Pinpoint the cell where the given text exists, returning its (X, Y) midpoint coordinate. 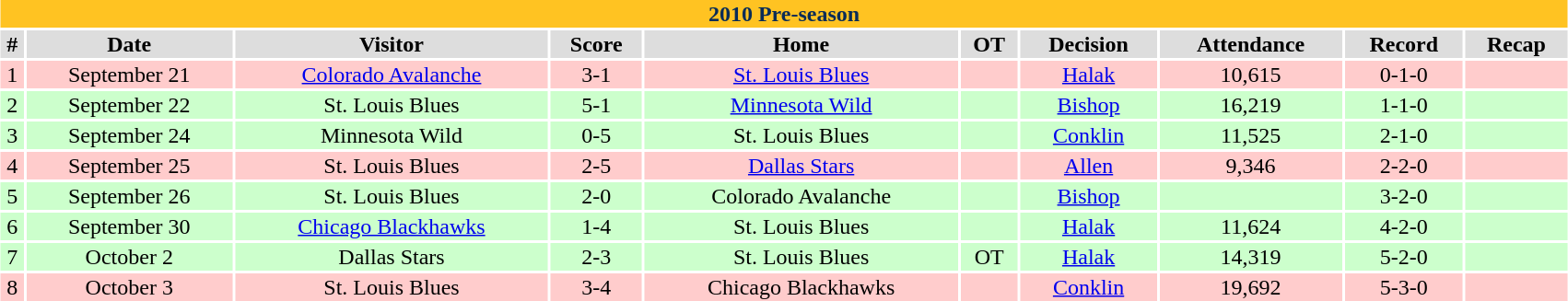
0-1-0 (1404, 75)
19,692 (1250, 287)
September 25 (130, 166)
Score (597, 44)
8 (13, 287)
September 30 (130, 226)
September 22 (130, 105)
October 3 (130, 287)
0-5 (597, 135)
2-3 (597, 257)
September 21 (130, 75)
Visitor (392, 44)
September 24 (130, 135)
9,346 (1250, 166)
2 (13, 105)
1-4 (597, 226)
16,219 (1250, 105)
Home (802, 44)
2-5 (597, 166)
11,525 (1250, 135)
# (13, 44)
October 2 (130, 257)
7 (13, 257)
6 (13, 226)
Allen (1089, 166)
Attendance (1250, 44)
5-3-0 (1404, 287)
14,319 (1250, 257)
10,615 (1250, 75)
1-1-0 (1404, 105)
2-1-0 (1404, 135)
4 (13, 166)
Record (1404, 44)
3 (13, 135)
5-2-0 (1404, 257)
1 (13, 75)
4-2-0 (1404, 226)
Date (130, 44)
3-1 (597, 75)
September 26 (130, 196)
Decision (1089, 44)
11,624 (1250, 226)
3-4 (597, 287)
2-2-0 (1404, 166)
Recap (1516, 44)
3-2-0 (1404, 196)
2010 Pre-season (784, 14)
2-0 (597, 196)
5-1 (597, 105)
5 (13, 196)
